Identify which cell holds the provided text, then report its [x, y] central coordinate. 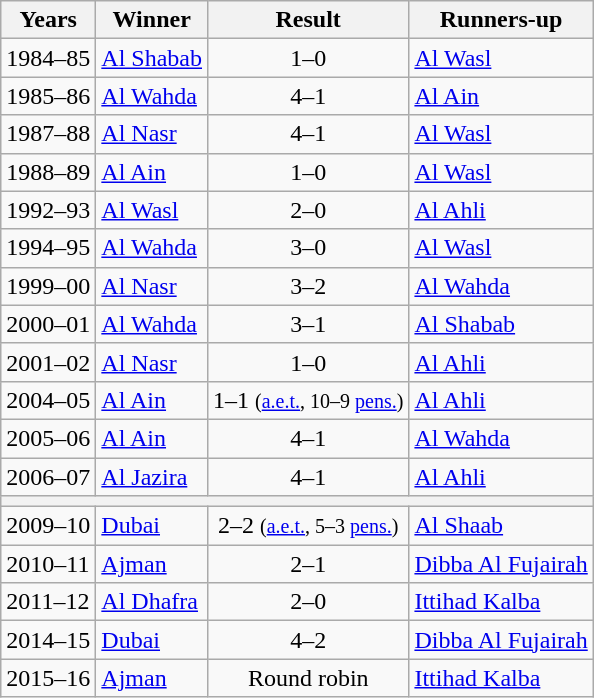
2010–11 [48, 564]
3–0 [308, 248]
1984–85 [48, 58]
Runners-up [501, 20]
3–1 [308, 324]
2014–15 [48, 640]
1999–00 [48, 286]
2006–07 [48, 477]
1994–95 [48, 248]
2005–06 [48, 438]
1–1 (a.e.t., 10–9 pens.) [308, 400]
1987–88 [48, 134]
Al Shaab [501, 526]
Result [308, 20]
2–2 (a.e.t., 5–3 pens.) [308, 526]
1985–86 [48, 96]
3–2 [308, 286]
2001–02 [48, 362]
Years [48, 20]
Al Dhafra [152, 602]
2004–05 [48, 400]
1992–93 [48, 210]
Winner [152, 20]
4–2 [308, 640]
2–1 [308, 564]
Round robin [308, 678]
1988–89 [48, 172]
2009–10 [48, 526]
2011–12 [48, 602]
Al Jazira [152, 477]
2000–01 [48, 324]
2015–16 [48, 678]
